Determine the [x, y] coordinate at the center of the cell enclosing the given text.  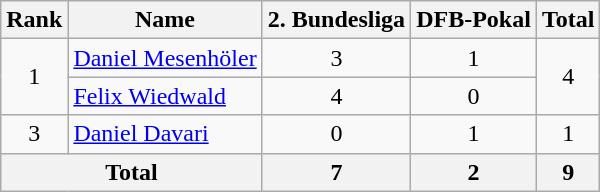
Daniel Mesenhöler [165, 58]
Rank [34, 20]
Name [165, 20]
DFB-Pokal [474, 20]
2 [474, 172]
Felix Wiedwald [165, 96]
7 [336, 172]
9 [568, 172]
2. Bundesliga [336, 20]
Daniel Davari [165, 134]
